Return the [X, Y] coordinate for the center point of the cell that contains the specified text.  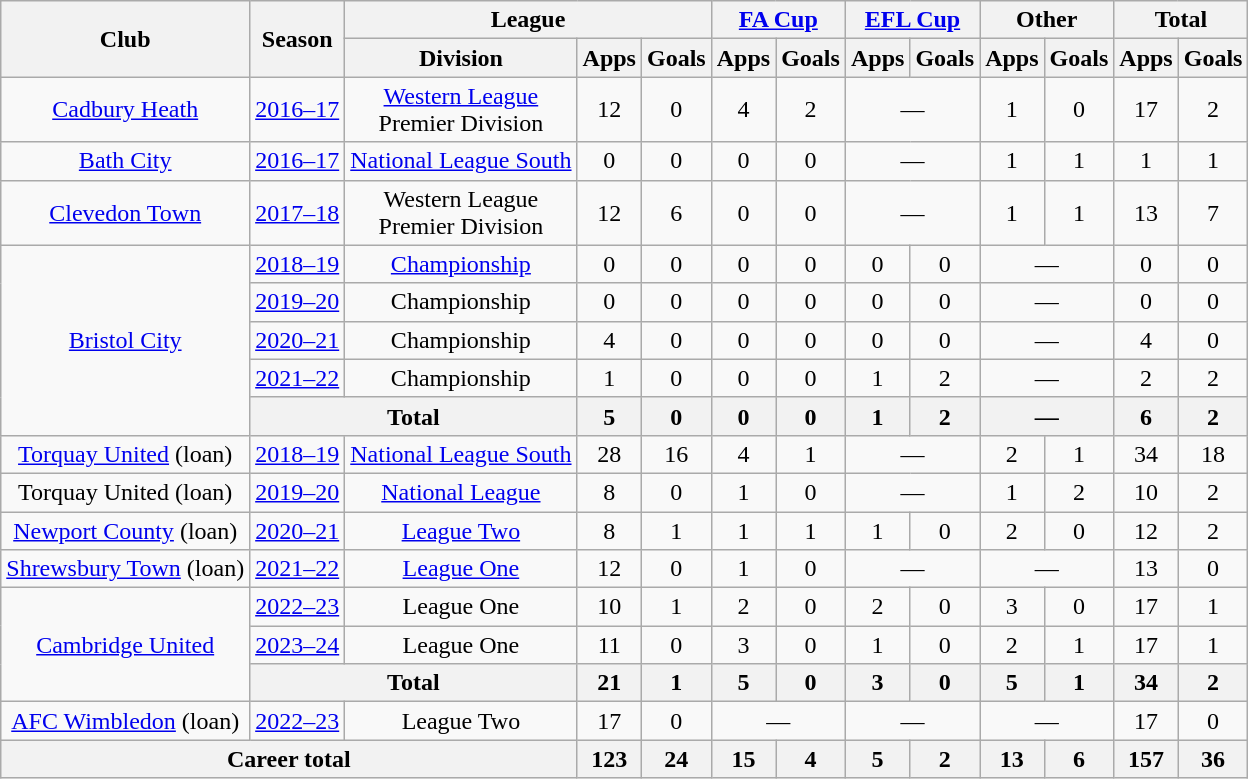
7 [1213, 212]
Cambridge United [126, 645]
Career total [289, 759]
18 [1213, 454]
Clevedon Town [126, 212]
League [528, 20]
157 [1146, 759]
2023–24 [298, 645]
National League [461, 492]
AFC Wimbledon (loan) [126, 721]
FA Cup [778, 20]
Bristol City [126, 340]
Shrewsbury Town (loan) [126, 569]
11 [609, 645]
Other [1047, 20]
123 [609, 759]
28 [609, 454]
Cadbury Heath [126, 110]
Newport County (loan) [126, 531]
EFL Cup [912, 20]
2017–18 [298, 212]
21 [609, 683]
36 [1213, 759]
Season [298, 39]
24 [676, 759]
Club [126, 39]
15 [743, 759]
Division [461, 58]
16 [676, 454]
Bath City [126, 161]
